For the text-containing cell, return its midpoint in [X, Y] coordinate format. 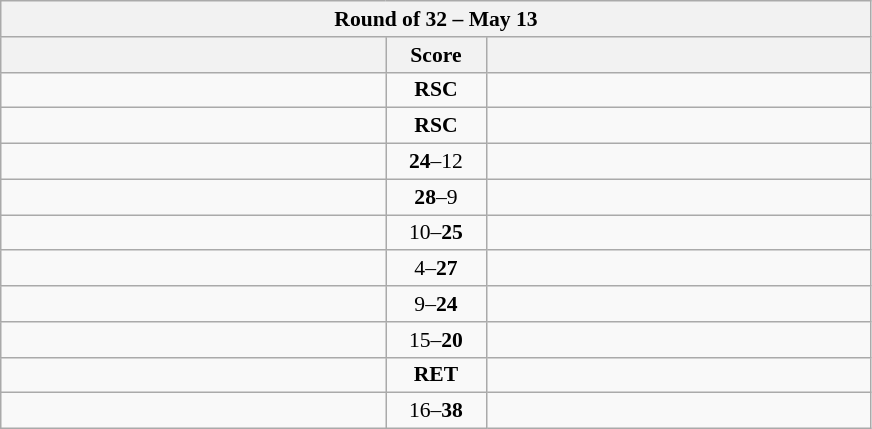
16–38 [436, 411]
Score [436, 55]
15–20 [436, 340]
Round of 32 – May 13 [436, 19]
28–9 [436, 197]
24–12 [436, 162]
4–27 [436, 269]
RET [436, 375]
9–24 [436, 304]
10–25 [436, 233]
